Return (x, y) of the center of cell containing provided text 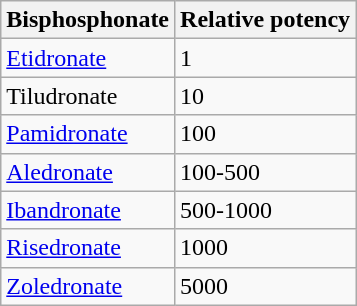
Bisphosphonate (88, 20)
Etidronate (88, 58)
1 (266, 58)
5000 (266, 286)
10 (266, 96)
500-1000 (266, 210)
1000 (266, 248)
Pamidronate (88, 134)
Ibandronate (88, 210)
Zoledronate (88, 286)
Relative potency (266, 20)
100-500 (266, 172)
Aledronate (88, 172)
100 (266, 134)
Tiludronate (88, 96)
Risedronate (88, 248)
